Return [x, y] of the center of cell containing provided text 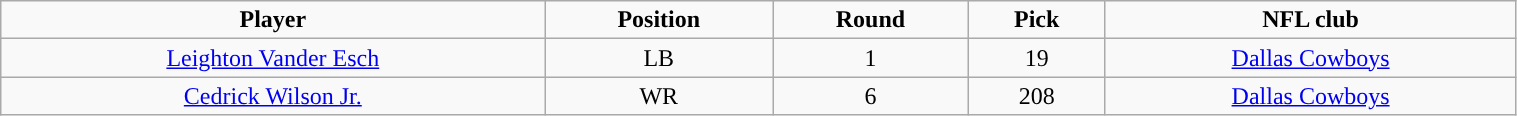
NFL club [1310, 20]
Round [870, 20]
1 [870, 58]
19 [1036, 58]
Position [659, 20]
Pick [1036, 20]
LB [659, 58]
Leighton Vander Esch [273, 58]
208 [1036, 96]
6 [870, 96]
Cedrick Wilson Jr. [273, 96]
WR [659, 96]
Player [273, 20]
